Identify which cell holds the provided text, then report its [X, Y] central coordinate. 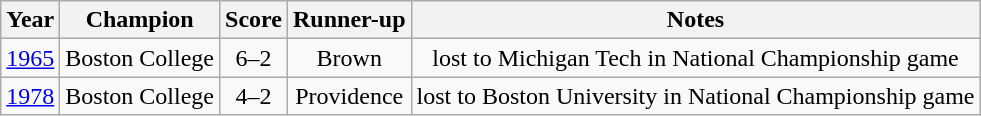
Runner-up [349, 20]
Notes [696, 20]
lost to Michigan Tech in National Championship game [696, 58]
4–2 [254, 96]
Providence [349, 96]
Score [254, 20]
Year [30, 20]
6–2 [254, 58]
lost to Boston University in National Championship game [696, 96]
1965 [30, 58]
Brown [349, 58]
1978 [30, 96]
Champion [140, 20]
